Extract the [x, y] coordinate from the center of the cell holding the provided text.  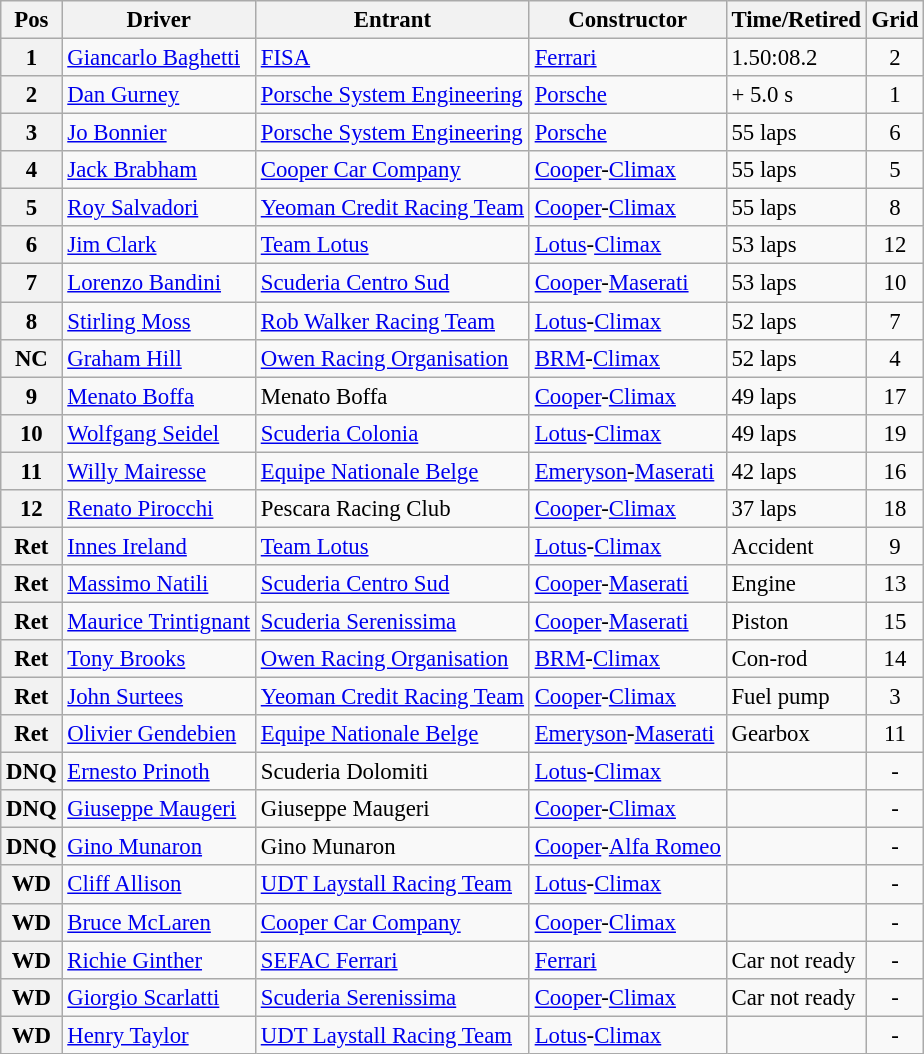
Scuderia Dolomiti [392, 772]
Driver [158, 20]
Constructor [628, 20]
Giancarlo Baghetti [158, 58]
Cliff Allison [158, 885]
Fuel pump [796, 697]
Stirling Moss [158, 321]
Accident [796, 546]
Tony Brooks [158, 659]
Roy Salvadori [158, 208]
Con-rod [796, 659]
Entrant [392, 20]
Cooper-Alfa Romeo [628, 847]
Richie Ginther [158, 960]
Bruce McLaren [158, 922]
17 [894, 396]
Scuderia Colonia [392, 433]
19 [894, 433]
16 [894, 471]
Time/Retired [796, 20]
Innes Ireland [158, 546]
Rob Walker Racing Team [392, 321]
Dan Gurney [158, 95]
Jim Clark [158, 245]
Pos [32, 20]
14 [894, 659]
+ 5.0 s [796, 95]
SEFAC Ferrari [392, 960]
Renato Pirocchi [158, 509]
John Surtees [158, 697]
Willy Mairesse [158, 471]
Olivier Gendebien [158, 734]
13 [894, 584]
Henry Taylor [158, 1035]
Giorgio Scarlatti [158, 997]
Ernesto Prinoth [158, 772]
Jo Bonnier [158, 133]
Grid [894, 20]
NC [32, 358]
1.50:08.2 [796, 58]
Graham Hill [158, 358]
Massimo Natili [158, 584]
37 laps [796, 509]
Engine [796, 584]
Gearbox [796, 734]
FISA [392, 58]
15 [894, 621]
Wolfgang Seidel [158, 433]
Maurice Trintignant [158, 621]
Lorenzo Bandini [158, 283]
Pescara Racing Club [392, 509]
18 [894, 509]
42 laps [796, 471]
Piston [796, 621]
Jack Brabham [158, 170]
